Locate the cell with the specified text and output its (X, Y) center coordinate. 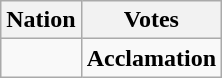
Votes (151, 20)
Nation (41, 20)
Acclamation (151, 58)
